Pinpoint the cell where the given text exists, returning its (X, Y) midpoint coordinate. 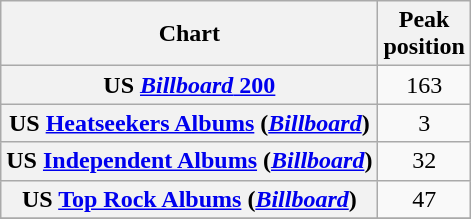
3 (424, 123)
Peakposition (424, 34)
Chart (190, 34)
US Independent Albums (Billboard) (190, 161)
US Heatseekers Albums (Billboard) (190, 123)
163 (424, 85)
32 (424, 161)
US Billboard 200 (190, 85)
US Top Rock Albums (Billboard) (190, 199)
47 (424, 199)
